From the cell containing the given text, extract its center point as (x, y) coordinate. 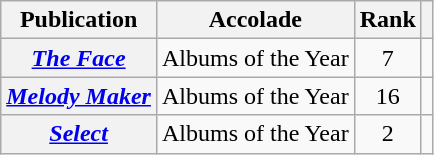
Accolade (255, 20)
16 (388, 96)
7 (388, 58)
2 (388, 134)
Select (79, 134)
The Face (79, 58)
Rank (388, 20)
Melody Maker (79, 96)
Publication (79, 20)
